Scan for the cell matching the given text and deliver its (X, Y) coordinate at center. 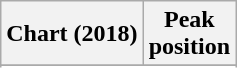
Peakposition (189, 34)
Chart (2018) (72, 34)
